Return (x, y) of the center of cell containing provided text 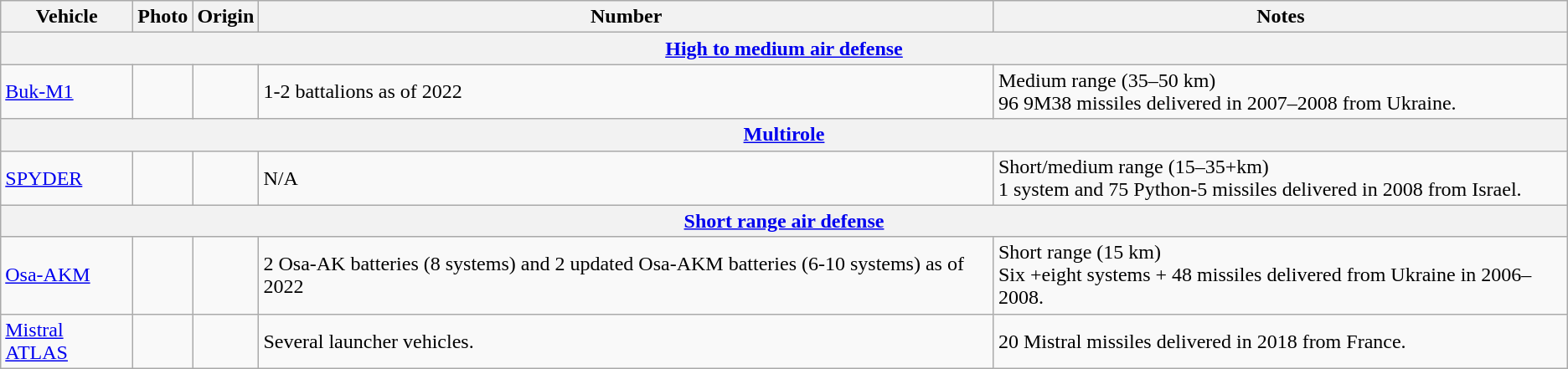
Multirole (784, 135)
20 Mistral missiles delivered in 2018 from France. (1280, 341)
1-2 battalions as of 2022 (627, 92)
Mistral ATLAS (67, 341)
SPYDER (67, 177)
Short/medium range (15–35+km)1 system and 75 Python-5 missiles delivered in 2008 from Israel. (1280, 177)
Short range (15 km)Six +eight systems + 48 missiles delivered from Ukraine in 2006–2008. (1280, 275)
Several launcher vehicles. (627, 341)
2 Osa-AK batteries (8 systems) and 2 updated Osa-AKM batteries (6-10 systems) as of 2022 (627, 275)
Origin (226, 17)
High to medium air defense (784, 49)
Short range air defense (784, 221)
Photo (162, 17)
Vehicle (67, 17)
Buk-M1 (67, 92)
Notes (1280, 17)
N/A (627, 177)
Medium range (35–50 km)96 9M38 missiles delivered in 2007–2008 from Ukraine. (1280, 92)
Number (627, 17)
Osa-AKM (67, 275)
